For the text-containing cell, return its midpoint in [X, Y] coordinate format. 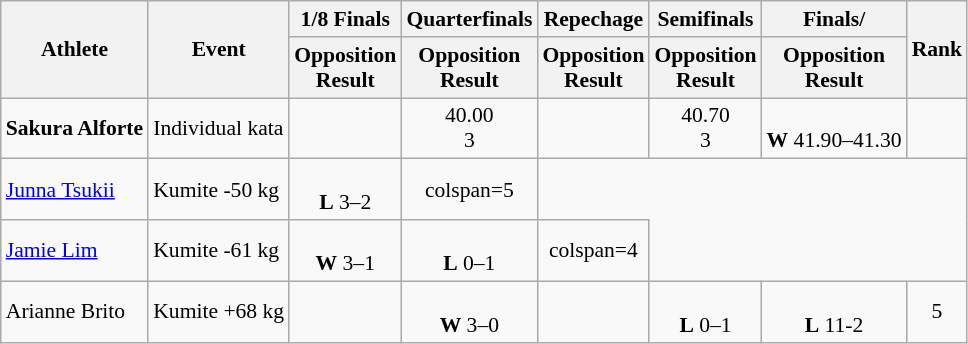
Arianne Brito [74, 312]
Quarterfinals [469, 19]
Athlete [74, 50]
Kumite -50 kg [218, 190]
W 41.90–41.30 [834, 128]
Finals/ [834, 19]
Event [218, 50]
Sakura Alforte [74, 128]
Jamie Lim [74, 250]
Repechage [593, 19]
L 3–2 [345, 190]
Kumite +68 kg [218, 312]
40.003 [469, 128]
colspan=4 [593, 250]
Rank [938, 50]
1/8 Finals [345, 19]
W 3–0 [469, 312]
Individual kata [218, 128]
Kumite -61 kg [218, 250]
W 3–1 [345, 250]
5 [938, 312]
L 11-2 [834, 312]
Junna Tsukii [74, 190]
colspan=5 [469, 190]
40.703 [705, 128]
Semifinals [705, 19]
